Identify which cell holds the provided text, then report its [X, Y] central coordinate. 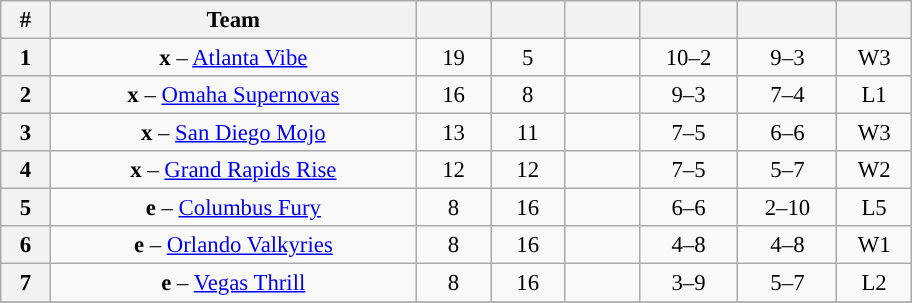
11 [528, 133]
W2 [874, 170]
x – Atlanta Vibe [233, 58]
3 [26, 133]
13 [453, 133]
2 [26, 95]
x – Grand Rapids Rise [233, 170]
4 [26, 170]
19 [453, 58]
e – Orlando Valkyries [233, 245]
6 [26, 245]
e – Vegas Thrill [233, 283]
e – Columbus Fury [233, 208]
7–4 [788, 95]
x – San Diego Mojo [233, 133]
1 [26, 58]
3–9 [688, 283]
10–2 [688, 58]
# [26, 20]
W1 [874, 245]
L1 [874, 95]
2–10 [788, 208]
L5 [874, 208]
L2 [874, 283]
7 [26, 283]
x – Omaha Supernovas [233, 95]
Team [233, 20]
